For the text-containing cell, return its midpoint in [x, y] coordinate format. 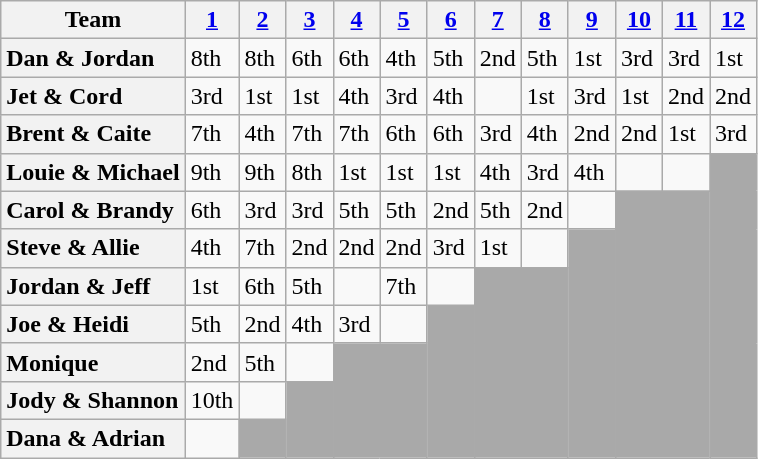
Dana & Adrian [93, 438]
10 [638, 20]
Brent & Caite [93, 134]
Jordan & Jeff [93, 286]
4 [356, 20]
1 [212, 20]
5 [404, 20]
Carol & Brandy [93, 210]
Steve & Allie [93, 248]
2 [262, 20]
3 [310, 20]
6 [450, 20]
Louie & Michael [93, 172]
Jody & Shannon [93, 400]
9 [592, 20]
Joe & Heidi [93, 324]
12 [734, 20]
Dan & Jordan [93, 58]
11 [686, 20]
Team [93, 20]
8 [544, 20]
7 [498, 20]
10th [212, 400]
Jet & Cord [93, 96]
Monique [93, 362]
